Provide the (x, y) coordinate of the cell's center where the given text is located.  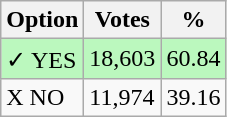
X NO (42, 97)
Votes (122, 20)
✓ YES (42, 59)
11,974 (122, 97)
% (194, 20)
39.16 (194, 97)
60.84 (194, 59)
Option (42, 20)
18,603 (122, 59)
